Scan for the cell matching the given text and deliver its [x, y] coordinate at center. 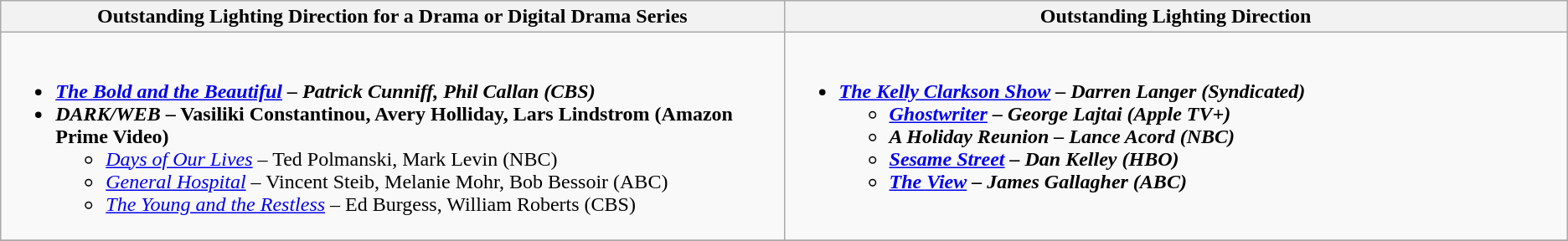
Outstanding Lighting Direction [1176, 17]
Outstanding Lighting Direction for a Drama or Digital Drama Series [392, 17]
